Extract the [x, y] coordinate from the center of the cell holding the provided text.  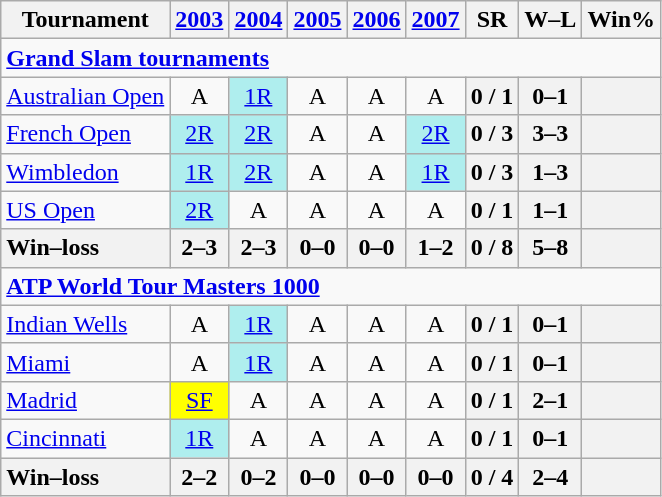
2007 [436, 20]
Cincinnati [86, 438]
Wimbledon [86, 172]
3–3 [550, 134]
ATP World Tour Masters 1000 [331, 286]
2003 [200, 20]
1–3 [550, 172]
W–L [550, 20]
Grand Slam tournaments [331, 58]
Miami [86, 362]
Australian Open [86, 96]
0 / 8 [492, 248]
Madrid [86, 400]
2–1 [550, 400]
0 / 4 [492, 477]
2005 [318, 20]
1–2 [436, 248]
US Open [86, 210]
2004 [258, 20]
2–2 [200, 477]
SF [200, 400]
Tournament [86, 20]
2006 [376, 20]
SR [492, 20]
French Open [86, 134]
0–2 [258, 477]
2–4 [550, 477]
Indian Wells [86, 324]
1–1 [550, 210]
5–8 [550, 248]
Win% [622, 20]
